Extract the [X, Y] coordinate from the center of the cell holding the provided text.  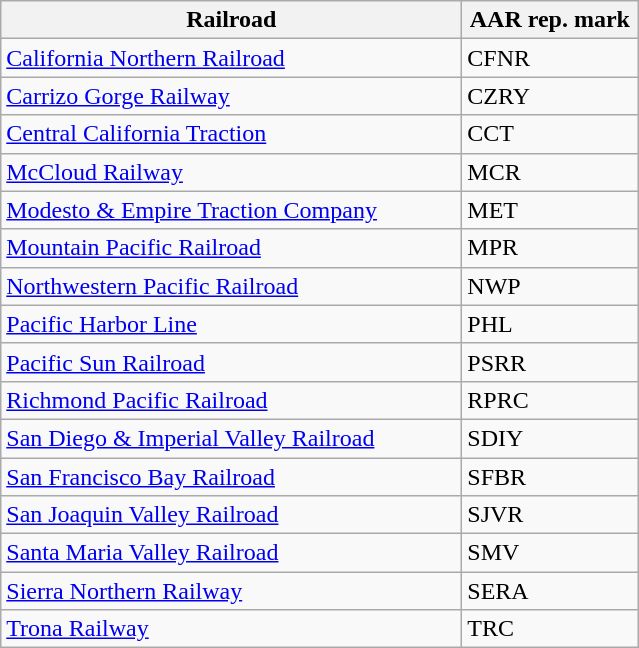
Railroad [232, 20]
San Joaquin Valley Railroad [232, 515]
TRC [550, 629]
MCR [550, 172]
McCloud Railway [232, 172]
Modesto & Empire Traction Company [232, 210]
Northwestern Pacific Railroad [232, 286]
NWP [550, 286]
MET [550, 210]
San Diego & Imperial Valley Railroad [232, 438]
SFBR [550, 477]
Pacific Harbor Line [232, 324]
AAR rep. mark [550, 20]
SDIY [550, 438]
CFNR [550, 58]
MPR [550, 248]
PSRR [550, 362]
RPRC [550, 400]
PHL [550, 324]
Mountain Pacific Railroad [232, 248]
Trona Railway [232, 629]
Santa Maria Valley Railroad [232, 553]
SERA [550, 591]
SJVR [550, 515]
California Northern Railroad [232, 58]
Central California Traction [232, 134]
SMV [550, 553]
Sierra Northern Railway [232, 591]
CCT [550, 134]
San Francisco Bay Railroad [232, 477]
CZRY [550, 96]
Carrizo Gorge Railway [232, 96]
Richmond Pacific Railroad [232, 400]
Pacific Sun Railroad [232, 362]
